Find where the given text appears and provide that cell's center as [x, y] coordinate. 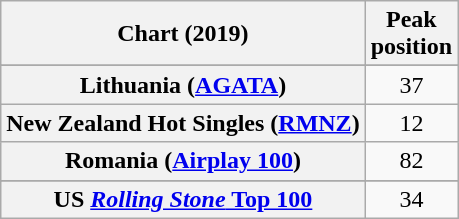
Chart (2019) [183, 34]
US Rolling Stone Top 100 [183, 199]
New Zealand Hot Singles (RMNZ) [183, 123]
Lithuania (AGATA) [183, 85]
37 [411, 85]
Peakposition [411, 34]
82 [411, 161]
34 [411, 199]
12 [411, 123]
Romania (Airplay 100) [183, 161]
